Extract the (x, y) coordinate from the center of the cell holding the provided text.  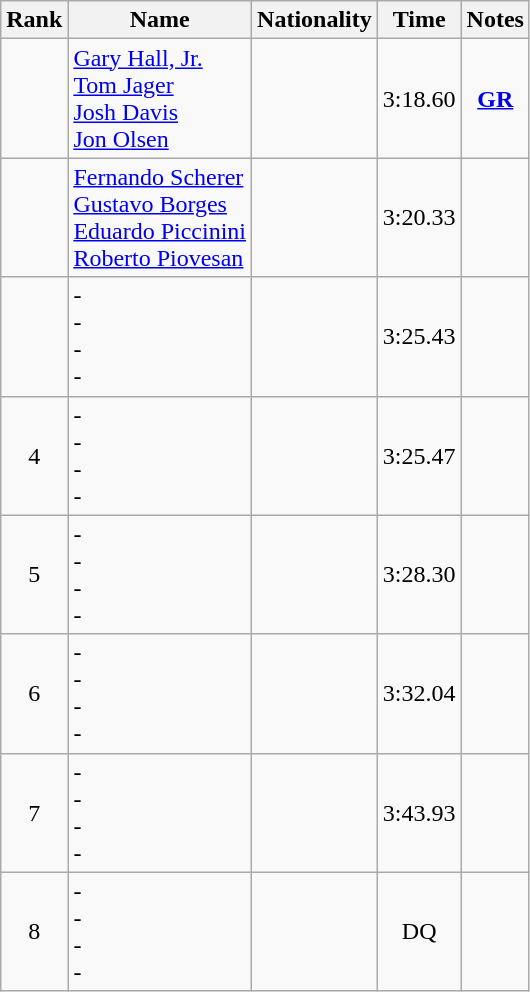
3:25.43 (419, 336)
3:25.47 (419, 456)
5 (34, 574)
3:18.60 (419, 98)
DQ (419, 932)
3:43.93 (419, 812)
7 (34, 812)
Fernando Scherer Gustavo Borges Eduardo Piccinini Roberto Piovesan (160, 218)
3:32.04 (419, 694)
8 (34, 932)
Rank (34, 20)
3:28.30 (419, 574)
Nationality (315, 20)
Gary Hall, Jr. Tom Jager Josh Davis Jon Olsen (160, 98)
Notes (495, 20)
6 (34, 694)
Name (160, 20)
3:20.33 (419, 218)
4 (34, 456)
GR (495, 98)
Time (419, 20)
